Scan for the cell matching the given text and deliver its (x, y) coordinate at center. 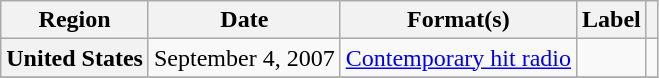
United States (75, 58)
Format(s) (458, 20)
Contemporary hit radio (458, 58)
Label (612, 20)
Region (75, 20)
Date (244, 20)
September 4, 2007 (244, 58)
